Pinpoint the cell where the given text exists, returning its [x, y] midpoint coordinate. 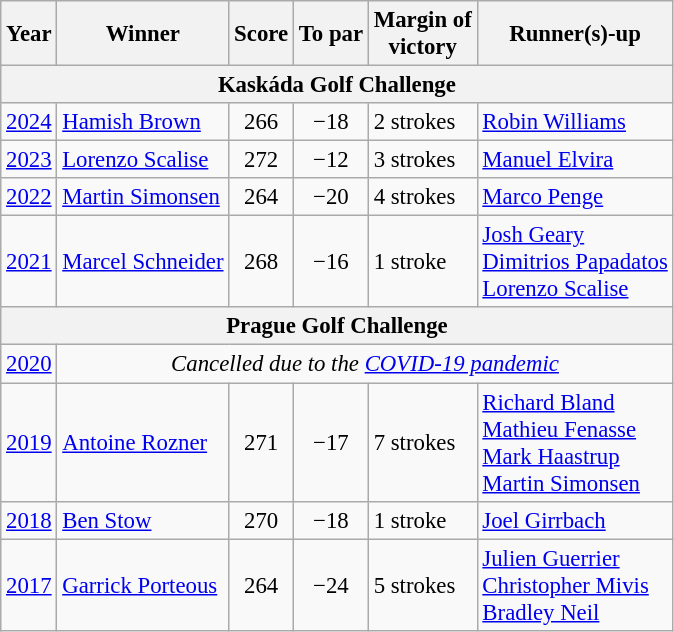
2018 [29, 520]
5 strokes [422, 585]
Winner [143, 34]
Robin Williams [575, 122]
268 [262, 262]
Cancelled due to the COVID-19 pandemic [365, 364]
Julien Guerrier Christopher Mivis Bradley Neil [575, 585]
2024 [29, 122]
270 [262, 520]
−12 [330, 160]
−16 [330, 262]
7 strokes [422, 442]
Garrick Porteous [143, 585]
272 [262, 160]
Ben Stow [143, 520]
Marcel Schneider [143, 262]
266 [262, 122]
2021 [29, 262]
Marco Penge [575, 197]
2022 [29, 197]
Margin ofvictory [422, 34]
2 strokes [422, 122]
−20 [330, 197]
Runner(s)-up [575, 34]
3 strokes [422, 160]
−24 [330, 585]
Antoine Rozner [143, 442]
271 [262, 442]
Joel Girrbach [575, 520]
2017 [29, 585]
Year [29, 34]
−17 [330, 442]
Kaskáda Golf Challenge [337, 85]
Richard Bland Mathieu Fenasse Mark Haastrup Martin Simonsen [575, 442]
To par [330, 34]
4 strokes [422, 197]
Score [262, 34]
Manuel Elvira [575, 160]
Josh Geary Dimitrios Papadatos Lorenzo Scalise [575, 262]
Martin Simonsen [143, 197]
Hamish Brown [143, 122]
2020 [29, 364]
2019 [29, 442]
Lorenzo Scalise [143, 160]
2023 [29, 160]
Prague Golf Challenge [337, 327]
